Pinpoint the cell where the given text exists, returning its (X, Y) midpoint coordinate. 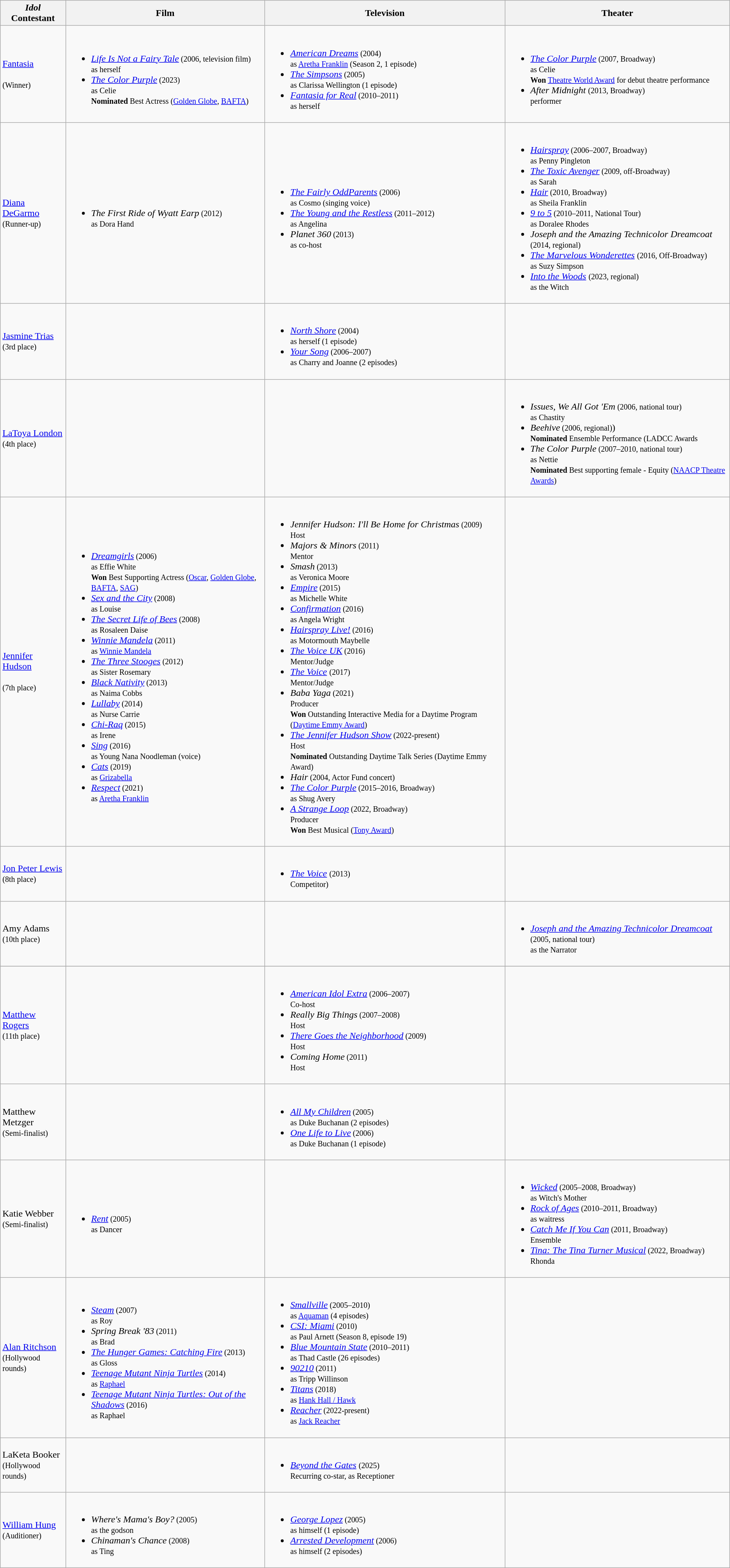
LaToya London(4th place) (33, 438)
Matthew Rogers(11th place) (33, 1025)
Film (165, 13)
Where's Mama's Boy? (2005)as the godsonChinaman's Chance (2008)as Ting (165, 1530)
Rent (2005)as Dancer (165, 1219)
Jon Peter Lewis(8th place) (33, 874)
Katie Webber(Semi-finalist) (33, 1219)
George Lopez (2005)as himself (1 episode)Arrested Development (2006)as himself (2 episodes) (385, 1530)
American Idol Extra (2006–2007)Co-hostReally Big Things (2007–2008)HostThere Goes the Neighborhood (2009)HostComing Home (2011)Host (385, 1025)
All My Children (2005)as Duke Buchanan (2 episodes)One Life to Live (2006)as Duke Buchanan (1 episode) (385, 1122)
Matthew Metzger(Semi-finalist) (33, 1122)
The Voice (2013)Competitor) (385, 874)
LaKeta Booker(Hollywood rounds) (33, 1465)
Jennifer Hudson(7th place) (33, 672)
Beyond the Gates (2025)Recurring co-star, as Receptioner (385, 1465)
North Shore (2004) as herself (1 episode)Your Song (2006–2007) as Charry and Joanne (2 episodes) (385, 341)
Diana DeGarmo(Runner-up) (33, 213)
Alan Ritchson(Hollywood rounds) (33, 1357)
Joseph and the Amazing Technicolor Dreamcoat (2005, national tour) as the Narrator (618, 934)
Life Is Not a Fairy Tale (2006, television film)as herselfThe Color Purple (2023)as CelieNominated Best Actress (Golden Globe, BAFTA) (165, 74)
The First Ride of Wyatt Earp (2012)as Dora Hand (165, 213)
Fantasia(Winner) (33, 74)
Amy Adams(10th place) (33, 934)
The Color Purple (2007, Broadway)as CelieWon Theatre World Award for debut theatre performanceAfter Midnight (2013, Broadway)performer (618, 74)
Theater (618, 13)
Idol Contestant (33, 13)
William Hung(Auditioner) (33, 1530)
Television (385, 13)
The Fairly OddParents (2006)as Cosmo (singing voice)The Young and the Restless (2011–2012)as AngelinaPlanet 360 (2013)as co-host (385, 213)
Jasmine Trias(3rd place) (33, 341)
